Capture the cell that displays the provided text and extract its (X, Y) central coordinate. 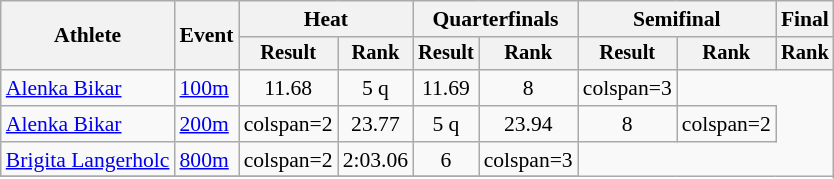
Brigita Langerholc (88, 160)
100m (207, 88)
11.68 (288, 88)
200m (207, 124)
800m (207, 160)
Quarterfinals (496, 19)
Final (805, 19)
Event (207, 36)
Semifinal (677, 19)
23.77 (376, 124)
6 (446, 160)
Heat (326, 19)
23.94 (528, 124)
Athlete (88, 36)
2:03.06 (376, 160)
11.69 (446, 88)
